Search for the cell housing the specified text and yield its (X, Y) center coordinate. 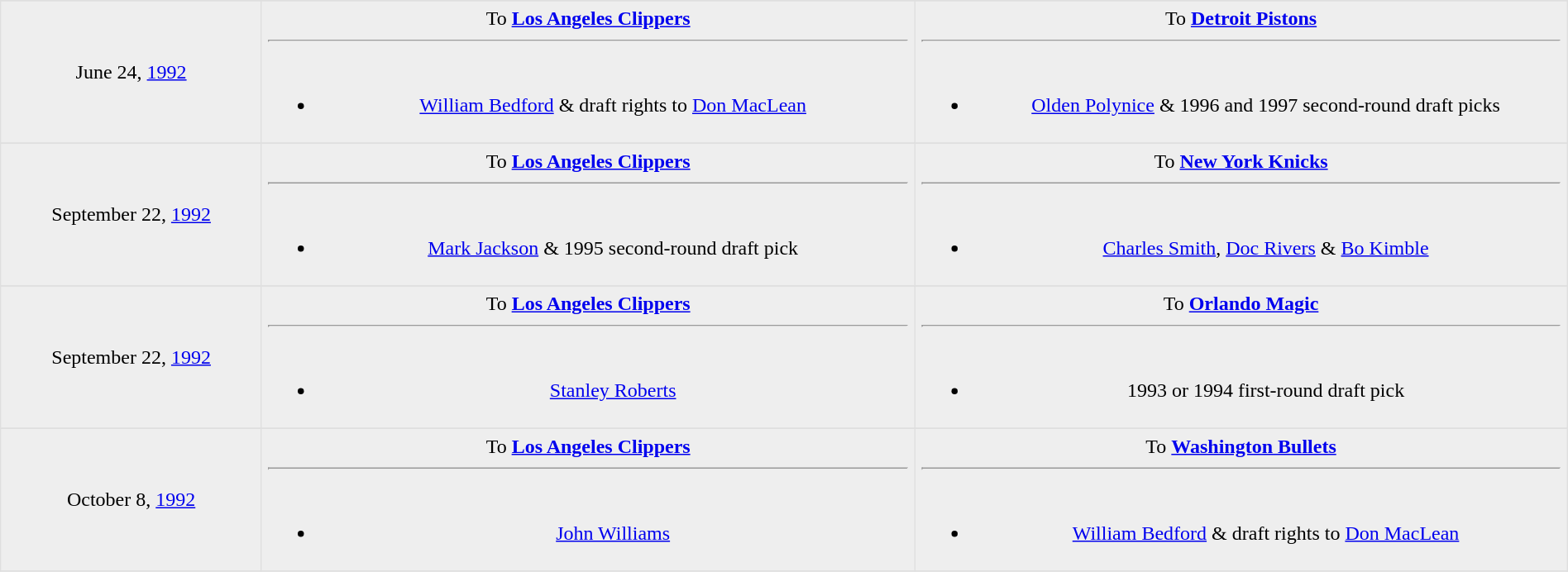
To Los Angeles ClippersJohn Williams (587, 499)
June 24, 1992 (131, 72)
To Los Angeles ClippersWilliam Bedford & draft rights to Don MacLean (587, 72)
October 8, 1992 (131, 499)
To Washington BulletsWilliam Bedford & draft rights to Don MacLean (1241, 499)
To Orlando Magic1993 or 1994 first-round draft pick (1241, 357)
To Los Angeles ClippersMark Jackson & 1995 second-round draft pick (587, 214)
To Detroit PistonsOlden Polynice & 1996 and 1997 second-round draft picks (1241, 72)
To Los Angeles ClippersStanley Roberts (587, 357)
To New York KnicksCharles Smith, Doc Rivers & Bo Kimble (1241, 214)
